Determine the (X, Y) coordinate at the center of the cell enclosing the given text.  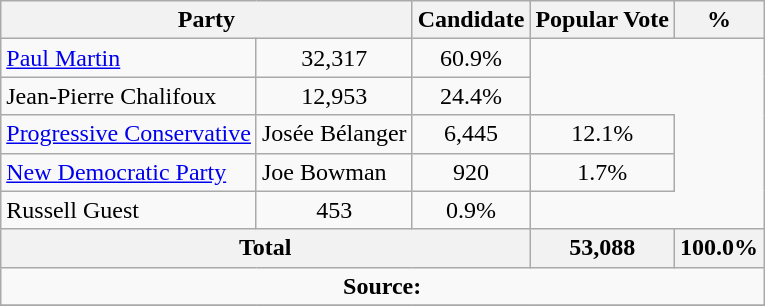
32,317 (334, 58)
Source: (382, 286)
Jean-Pierre Chalifoux (129, 96)
12,953 (334, 96)
24.4% (471, 96)
920 (471, 172)
6,445 (471, 134)
Total (266, 248)
60.9% (471, 58)
New Democratic Party (129, 172)
1.7% (602, 172)
0.9% (471, 210)
Popular Vote (602, 20)
Paul Martin (129, 58)
53,088 (602, 248)
100.0% (720, 248)
% (720, 20)
12.1% (602, 134)
Russell Guest (129, 210)
Progressive Conservative (129, 134)
Josée Bélanger (334, 134)
Joe Bowman (334, 172)
Candidate (471, 20)
453 (334, 210)
Party (206, 20)
